For the text-containing cell, return its midpoint in [x, y] coordinate format. 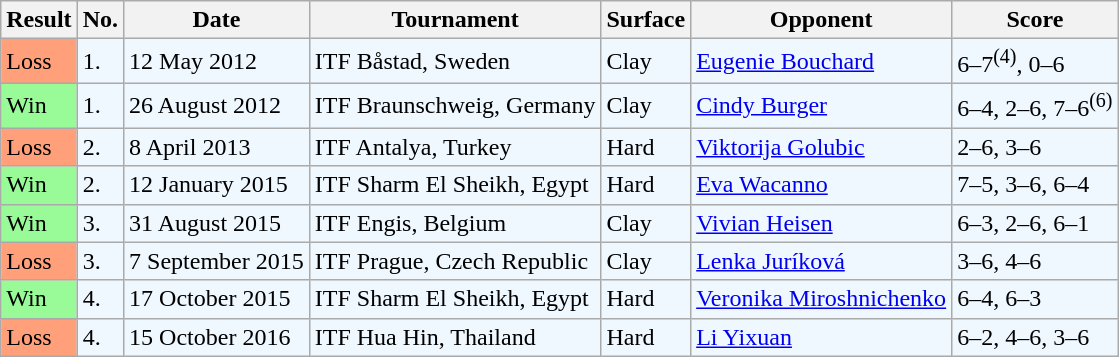
26 August 2012 [217, 106]
No. [100, 20]
ITF Engis, Belgium [455, 223]
6–4, 2–6, 7–6(6) [1035, 106]
Vivian Heisen [822, 223]
8 April 2013 [217, 147]
Lenka Juríková [822, 261]
6–4, 6–3 [1035, 299]
ITF Antalya, Turkey [455, 147]
12 January 2015 [217, 185]
31 August 2015 [217, 223]
Veronika Miroshnichenko [822, 299]
Opponent [822, 20]
17 October 2015 [217, 299]
ITF Braunschweig, Germany [455, 106]
6–3, 2–6, 6–1 [1035, 223]
Eugenie Bouchard [822, 62]
6–7(4), 0–6 [1035, 62]
Date [217, 20]
3–6, 4–6 [1035, 261]
ITF Prague, Czech Republic [455, 261]
Score [1035, 20]
Cindy Burger [822, 106]
Li Yixuan [822, 337]
15 October 2016 [217, 337]
7 September 2015 [217, 261]
Tournament [455, 20]
Surface [646, 20]
ITF Båstad, Sweden [455, 62]
12 May 2012 [217, 62]
Viktorija Golubic [822, 147]
Eva Wacanno [822, 185]
ITF Hua Hin, Thailand [455, 337]
6–2, 4–6, 3–6 [1035, 337]
Result [39, 20]
2–6, 3–6 [1035, 147]
7–5, 3–6, 6–4 [1035, 185]
